Pinpoint the cell where the given text exists, returning its (X, Y) midpoint coordinate. 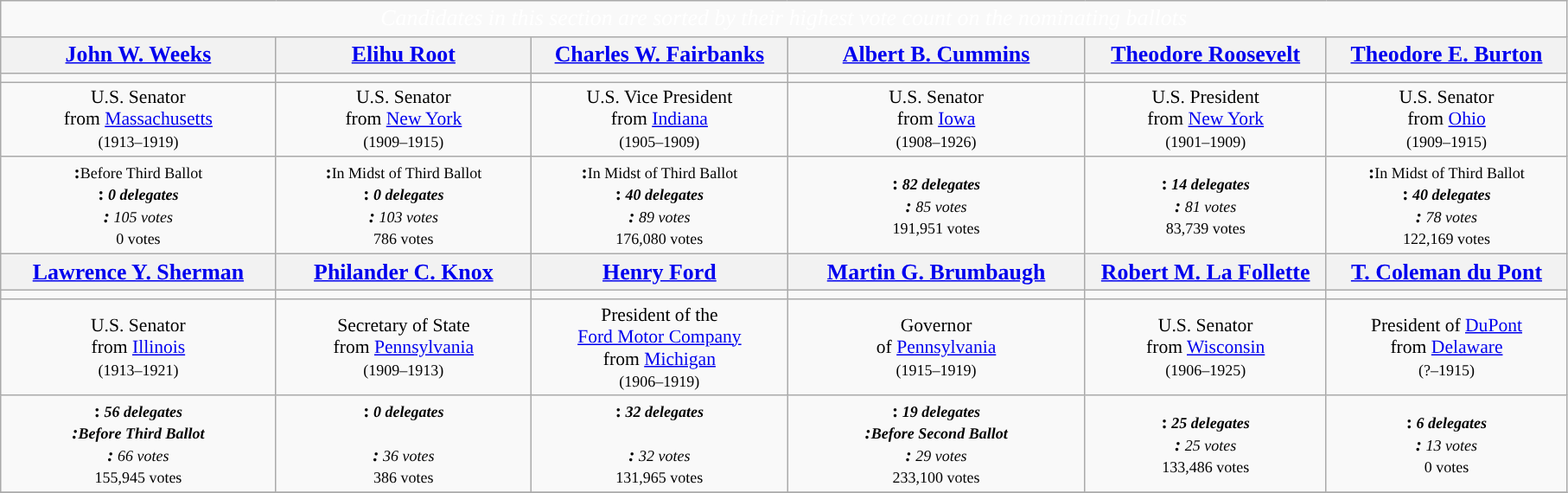
:Before Third Ballot: 0 delegates: 105 votes0 votes (138, 206)
Martin G. Brumbaugh (936, 272)
President of theFord Motor Companyfrom Michigan(1906–1919) (660, 348)
U.S. Senatorfrom Illinois(1913–1921) (138, 348)
U.S. Senatorfrom Massachusetts(1913–1919) (138, 119)
: 82 delegates: 85 votes191,951 votes (936, 206)
: 56 delegates:Before Third Ballot: 66 votes155,945 votes (138, 445)
U.S. Senatorfrom Ohio(1909–1915) (1446, 119)
Governorof Pennsylvania(1915–1919) (936, 348)
:In Midst of Third Ballot: 40 delegates: 89 votes176,080 votes (660, 206)
: 0 delegates: 36 votes386 votes (404, 445)
Secretary of Statefrom Pennsylvania(1909–1913) (404, 348)
Lawrence Y. Sherman (138, 272)
Elihu Root (404, 55)
: 25 delegates: 25 votes133,486 votes (1205, 445)
U.S. Senatorfrom New York(1909–1915) (404, 119)
: 6 delegates: 13 votes0 votes (1446, 445)
: 19 delegates:Before Second Ballot: 29 votes233,100 votes (936, 445)
Henry Ford (660, 272)
: 14 delegates: 81 votes83,739 votes (1205, 206)
Candidates in this section are sorted by their highest vote count on the nominating ballots (784, 19)
U.S. Senatorfrom Iowa(1908–1926) (936, 119)
Charles W. Fairbanks (660, 55)
U.S. Vice Presidentfrom Indiana(1905–1909) (660, 119)
U.S. Senatorfrom Wisconsin(1906–1925) (1205, 348)
T. Coleman du Pont (1446, 272)
President of DuPontfrom Delaware(?–1915) (1446, 348)
: 32 delegates: 32 votes131,965 votes (660, 445)
:In Midst of Third Ballot: 40 delegates: 78 votes122,169 votes (1446, 206)
U.S. Presidentfrom New York(1901–1909) (1205, 119)
Albert B. Cummins (936, 55)
:In Midst of Third Ballot: 0 delegates: 103 votes786 votes (404, 206)
Robert M. La Follette (1205, 272)
Theodore E. Burton (1446, 55)
Philander C. Knox (404, 272)
Theodore Roosevelt (1205, 55)
John W. Weeks (138, 55)
